Return [X, Y] of the center of cell containing provided text 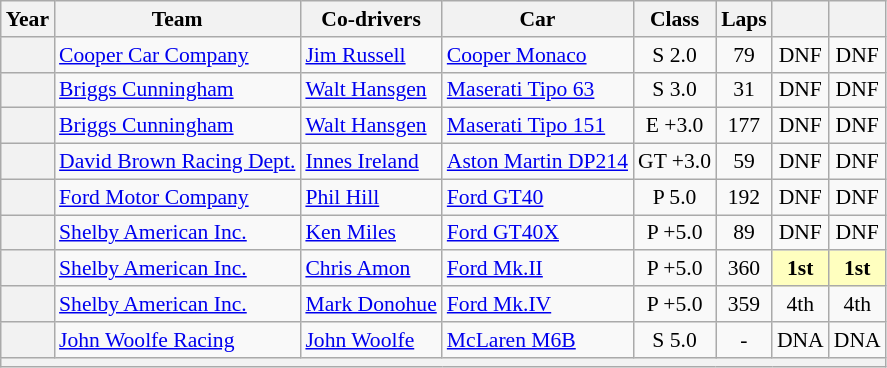
Laps [744, 19]
Innes Ireland [370, 162]
Maserati Tipo 151 [538, 126]
E +3.0 [674, 126]
79 [744, 55]
Aston Martin DP214 [538, 162]
Cooper Car Company [177, 55]
360 [744, 269]
Co-drivers [370, 19]
Ford Motor Company [177, 197]
31 [744, 90]
Ford Mk.IV [538, 304]
David Brown Racing Dept. [177, 162]
89 [744, 233]
192 [744, 197]
- [744, 340]
359 [744, 304]
McLaren M6B [538, 340]
59 [744, 162]
P 5.0 [674, 197]
S 5.0 [674, 340]
Ford GT40X [538, 233]
Maserati Tipo 63 [538, 90]
Year [28, 19]
Car [538, 19]
Mark Donohue [370, 304]
GT +3.0 [674, 162]
Cooper Monaco [538, 55]
John Woolfe [370, 340]
Ford GT40 [538, 197]
Phil Hill [370, 197]
177 [744, 126]
Team [177, 19]
S 3.0 [674, 90]
S 2.0 [674, 55]
Jim Russell [370, 55]
Ford Mk.II [538, 269]
John Woolfe Racing [177, 340]
Chris Amon [370, 269]
Class [674, 19]
Ken Miles [370, 233]
